Pinpoint the cell where the given text exists, returning its (x, y) midpoint coordinate. 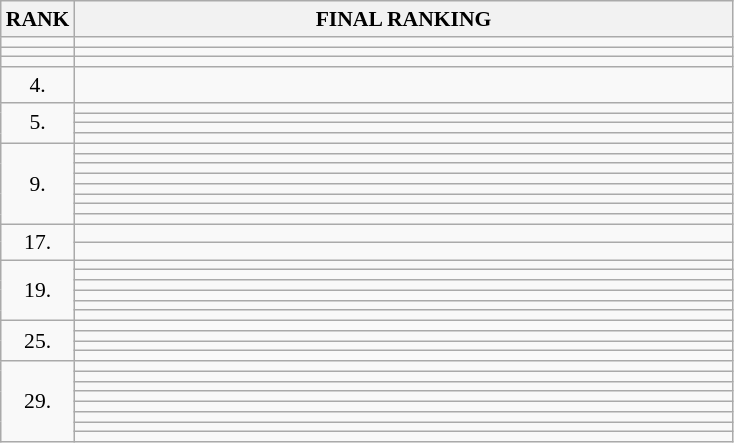
19. (38, 290)
RANK (38, 19)
9. (38, 184)
25. (38, 341)
5. (38, 123)
4. (38, 85)
17. (38, 242)
FINAL RANKING (403, 19)
29. (38, 402)
